Detect which cell encompasses the target text, then output its (X, Y) center coordinate. 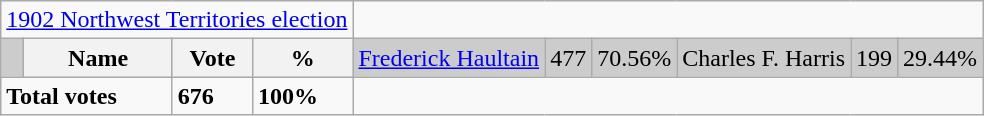
199 (874, 58)
100% (303, 96)
477 (568, 58)
Vote (212, 58)
% (303, 58)
70.56% (634, 58)
29.44% (940, 58)
1902 Northwest Territories election (177, 20)
Total votes (87, 96)
676 (212, 96)
Charles F. Harris (764, 58)
Frederick Haultain (449, 58)
Name (98, 58)
